From the cell containing the given text, extract its center point as (X, Y) coordinate. 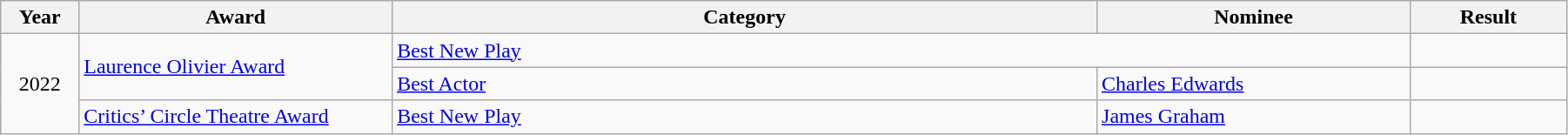
Laurence Olivier Award (236, 67)
Best Actor (745, 84)
Award (236, 17)
Charles Edwards (1254, 84)
Result (1488, 17)
Category (745, 17)
James Graham (1254, 117)
Critics’ Circle Theatre Award (236, 117)
Nominee (1254, 17)
2022 (40, 84)
Year (40, 17)
